Identify which cell holds the provided text, then report its [X, Y] central coordinate. 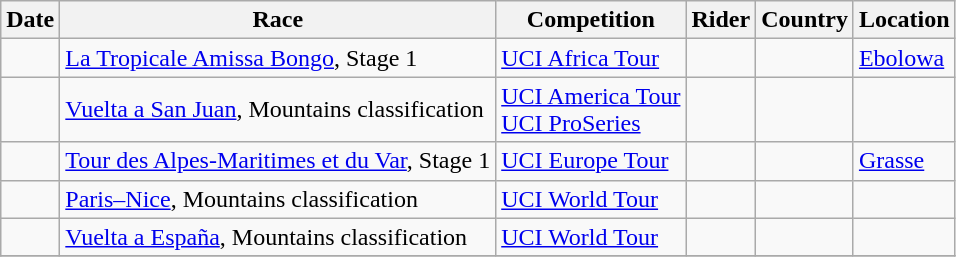
UCI America Tour UCI ProSeries [591, 110]
Grasse [904, 161]
Tour des Alpes-Maritimes et du Var, Stage 1 [278, 161]
Competition [591, 20]
Rider [721, 20]
La Tropicale Amissa Bongo, Stage 1 [278, 58]
Vuelta a España, Mountains classification [278, 237]
Paris–Nice, Mountains classification [278, 199]
Location [904, 20]
Race [278, 20]
Vuelta a San Juan, Mountains classification [278, 110]
Country [805, 20]
UCI Africa Tour [591, 58]
Ebolowa [904, 58]
Date [30, 20]
UCI Europe Tour [591, 161]
